Pinpoint the cell where the given text exists, returning its (X, Y) midpoint coordinate. 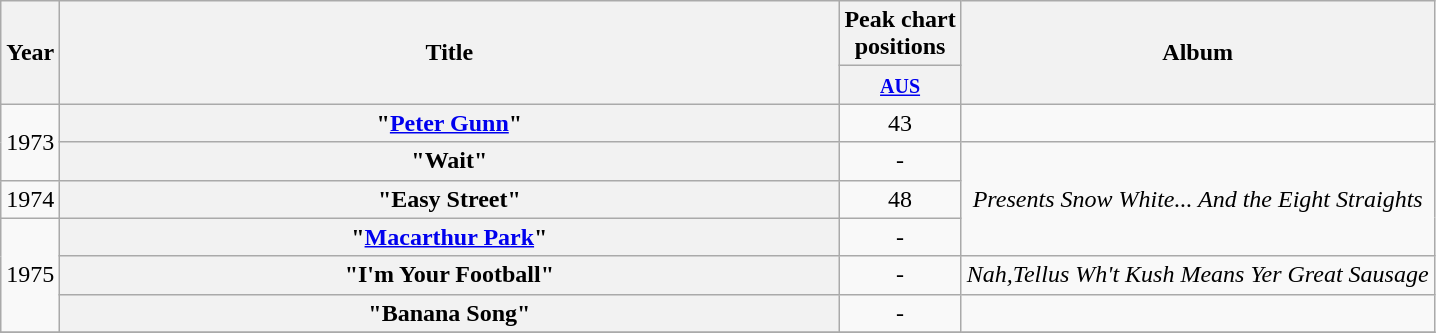
"Macarthur Park" (450, 237)
Title (450, 52)
"I'm Your Football" (450, 275)
AUS (900, 85)
Presents Snow White... And the Eight Straights (1198, 199)
"Peter Gunn" (450, 123)
43 (900, 123)
Album (1198, 52)
"Easy Street" (450, 199)
Peak chartpositions (900, 34)
1974 (30, 199)
"Wait" (450, 161)
1975 (30, 275)
"Banana Song" (450, 313)
48 (900, 199)
1973 (30, 142)
Year (30, 52)
Nah,Tellus Wh't Kush Means Yer Great Sausage (1198, 275)
